Scan for the cell matching the given text and deliver its [X, Y] coordinate at center. 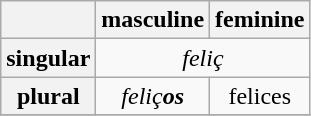
plural [48, 96]
feminine [260, 20]
felices [260, 96]
masculine [153, 20]
feliç [203, 58]
feliços [153, 96]
singular [48, 58]
